Find where the given text appears and provide that cell's center as [x, y] coordinate. 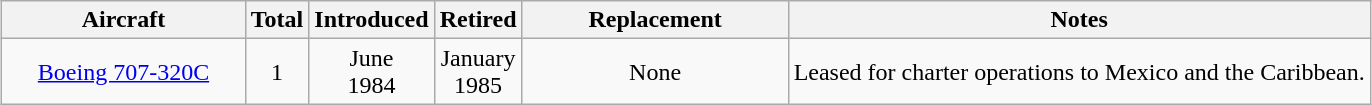
Introduced [372, 20]
June1984 [372, 72]
Boeing 707-320C [124, 72]
Replacement [655, 20]
None [655, 72]
Notes [1079, 20]
Retired [478, 20]
Leased for charter operations to Mexico and the Caribbean. [1079, 72]
January1985 [478, 72]
Total [277, 20]
Aircraft [124, 20]
1 [277, 72]
